Return the (X, Y) coordinate for the center point of the cell that contains the specified text.  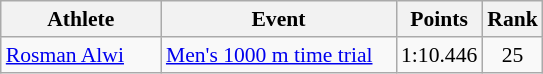
Event (278, 19)
Men's 1000 m time trial (278, 55)
Rank (512, 19)
1:10.446 (439, 55)
Athlete (81, 19)
Rosman Alwi (81, 55)
Points (439, 19)
25 (512, 55)
